Determine the (x, y) coordinate at the center of the cell enclosing the given text.  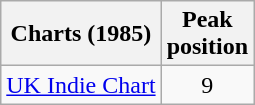
9 (207, 85)
Peakposition (207, 34)
Charts (1985) (81, 34)
UK Indie Chart (81, 85)
